Detect which cell encompasses the target text, then output its [X, Y] center coordinate. 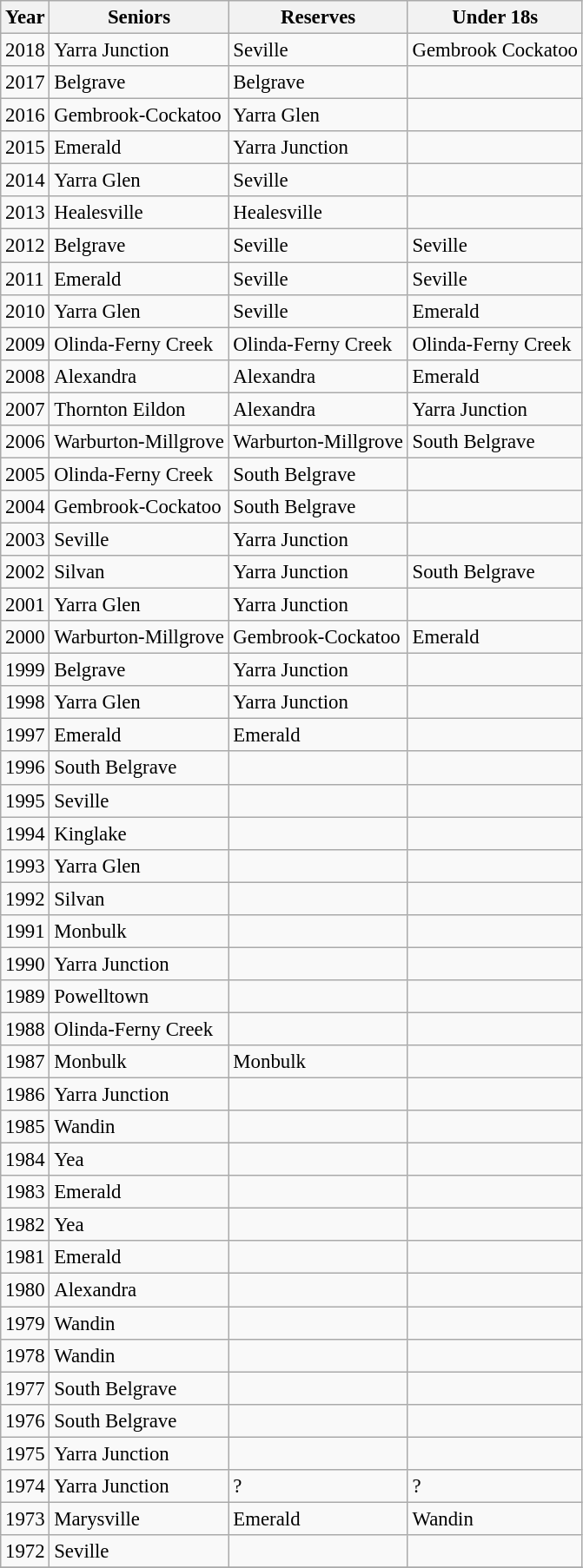
Under 18s [495, 17]
1984 [25, 1160]
1988 [25, 1029]
1997 [25, 735]
1992 [25, 899]
1987 [25, 1062]
2008 [25, 376]
Gembrook Cockatoo [495, 50]
2016 [25, 115]
1999 [25, 670]
2017 [25, 82]
2009 [25, 344]
2005 [25, 474]
2018 [25, 50]
1994 [25, 833]
2001 [25, 605]
1991 [25, 932]
1973 [25, 1519]
1980 [25, 1290]
2006 [25, 442]
1990 [25, 964]
1976 [25, 1420]
1986 [25, 1095]
2004 [25, 507]
2013 [25, 213]
1975 [25, 1453]
2014 [25, 181]
2003 [25, 539]
1974 [25, 1486]
Powelltown [139, 997]
2000 [25, 637]
2011 [25, 279]
1993 [25, 866]
1985 [25, 1127]
Seniors [139, 17]
2010 [25, 311]
Thornton Eildon [139, 409]
1978 [25, 1355]
1979 [25, 1323]
1977 [25, 1388]
1972 [25, 1552]
1995 [25, 800]
1998 [25, 702]
1989 [25, 997]
Reserves [318, 17]
Year [25, 17]
1981 [25, 1258]
2002 [25, 572]
2015 [25, 148]
2007 [25, 409]
1983 [25, 1192]
Marysville [139, 1519]
1982 [25, 1225]
1996 [25, 768]
Kinglake [139, 833]
2012 [25, 246]
